Locate the cell with the specified text and output its [X, Y] center coordinate. 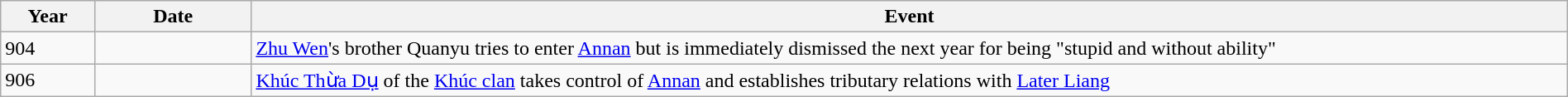
906 [48, 80]
Event [910, 17]
Year [48, 17]
904 [48, 48]
Khúc Thừa Dụ of the Khúc clan takes control of Annan and establishes tributary relations with Later Liang [910, 80]
Date [172, 17]
Zhu Wen's brother Quanyu tries to enter Annan but is immediately dismissed the next year for being "stupid and without ability" [910, 48]
